From the cell containing the given text, extract its center point as [x, y] coordinate. 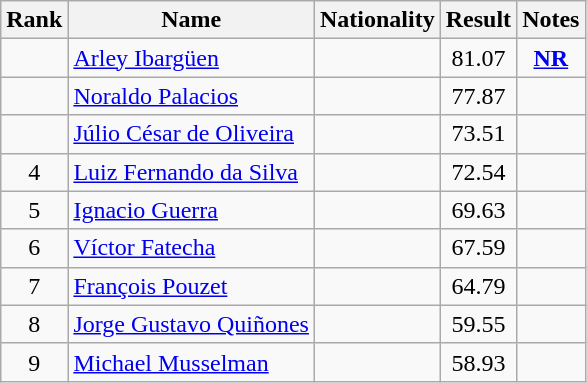
Ignacio Guerra [192, 210]
8 [34, 324]
64.79 [478, 286]
Víctor Fatecha [192, 248]
Notes [551, 20]
73.51 [478, 134]
Rank [34, 20]
72.54 [478, 172]
58.93 [478, 362]
77.87 [478, 96]
Arley Ibargüen [192, 58]
Luiz Fernando da Silva [192, 172]
9 [34, 362]
Júlio César de Oliveira [192, 134]
67.59 [478, 248]
Nationality [377, 20]
Name [192, 20]
7 [34, 286]
NR [551, 58]
59.55 [478, 324]
Noraldo Palacios [192, 96]
Jorge Gustavo Quiñones [192, 324]
6 [34, 248]
Result [478, 20]
81.07 [478, 58]
François Pouzet [192, 286]
69.63 [478, 210]
4 [34, 172]
Michael Musselman [192, 362]
5 [34, 210]
